From the cell containing the given text, extract its center point as (x, y) coordinate. 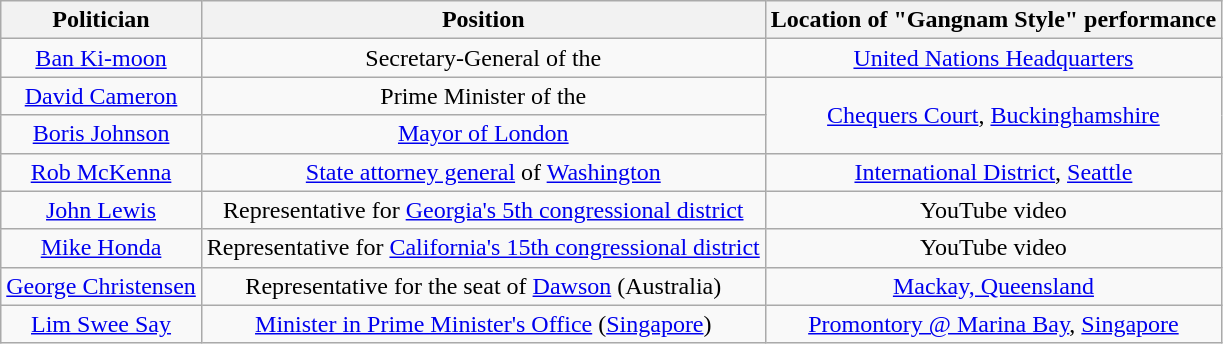
Mackay, Queensland (993, 286)
Representative for California's 15th congressional district (483, 248)
David Cameron (102, 96)
Position (483, 20)
Rob McKenna (102, 172)
Minister in Prime Minister's Office (Singapore) (483, 324)
Chequers Court, Buckinghamshire (993, 115)
Lim Swee Say (102, 324)
Promontory @ Marina Bay, Singapore (993, 324)
International District, Seattle (993, 172)
Mayor of London (483, 134)
Ban Ki-moon (102, 58)
United Nations Headquarters (993, 58)
Politician (102, 20)
State attorney general of Washington (483, 172)
Secretary-General of the (483, 58)
Prime Minister of the (483, 96)
George Christensen (102, 286)
Boris Johnson (102, 134)
Representative for the seat of Dawson (Australia) (483, 286)
Mike Honda (102, 248)
Representative for Georgia's 5th congressional district (483, 210)
John Lewis (102, 210)
Location of "Gangnam Style" performance (993, 20)
